Search for the cell housing the specified text and yield its [x, y] center coordinate. 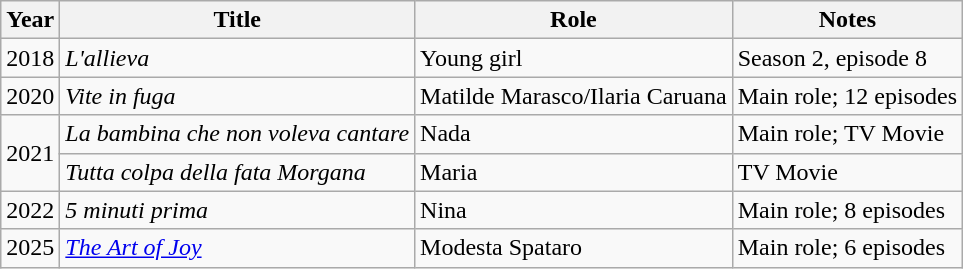
5 minuti prima [238, 210]
Main role; 12 episodes [847, 96]
The Art of Joy [238, 248]
L'allieva [238, 58]
Matilde Marasco/Ilaria Caruana [574, 96]
Season 2, episode 8 [847, 58]
2018 [30, 58]
Nina [574, 210]
2020 [30, 96]
2022 [30, 210]
Nada [574, 134]
Notes [847, 20]
2025 [30, 248]
Tutta colpa della fata Morgana [238, 172]
Modesta Spataro [574, 248]
TV Movie [847, 172]
Main role; 8 episodes [847, 210]
Role [574, 20]
2021 [30, 153]
Young girl [574, 58]
La bambina che non voleva cantare [238, 134]
Main role; TV Movie [847, 134]
Main role; 6 episodes [847, 248]
Vite in fuga [238, 96]
Title [238, 20]
Year [30, 20]
Maria [574, 172]
